Output the [x, y] coordinate of the center of the cell containing the given text.  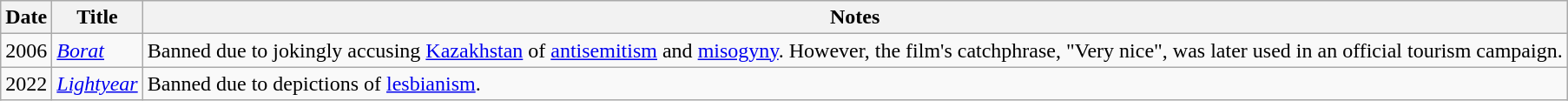
2006 [26, 50]
Notes [854, 17]
Lightyear [97, 84]
Title [97, 17]
2022 [26, 84]
Borat [97, 50]
Banned due to depictions of lesbianism. [854, 84]
Date [26, 17]
